For the text-containing cell, return its midpoint in (X, Y) coordinate format. 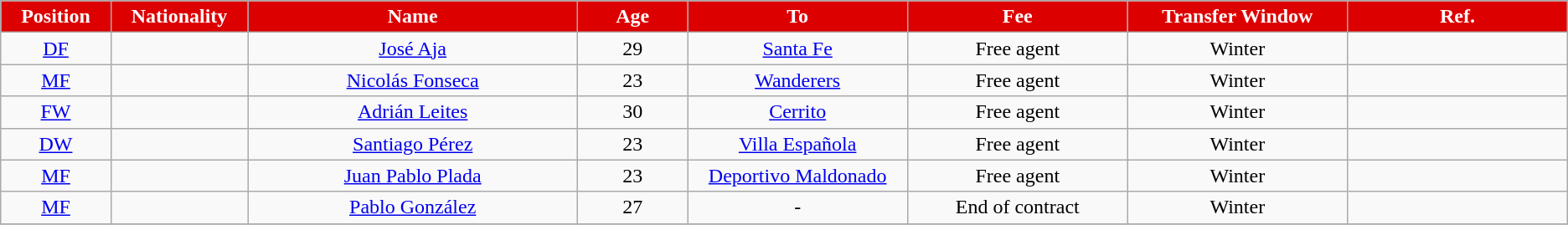
- (797, 207)
Adrián Leites (413, 112)
To (797, 17)
Pablo González (413, 207)
29 (633, 49)
End of contract (1017, 207)
Position (56, 17)
Santiago Pérez (413, 144)
Juan Pablo Plada (413, 176)
FW (56, 112)
José Aja (413, 49)
Nicolás Fonseca (413, 80)
Deportivo Maldonado (797, 176)
Wanderers (797, 80)
Ref. (1457, 17)
Transfer Window (1238, 17)
Villa Española (797, 144)
Name (413, 17)
27 (633, 207)
Nationality (179, 17)
30 (633, 112)
DF (56, 49)
DW (56, 144)
Fee (1017, 17)
Age (633, 17)
Cerrito (797, 112)
Santa Fe (797, 49)
